Scan for the cell matching the given text and deliver its [x, y] coordinate at center. 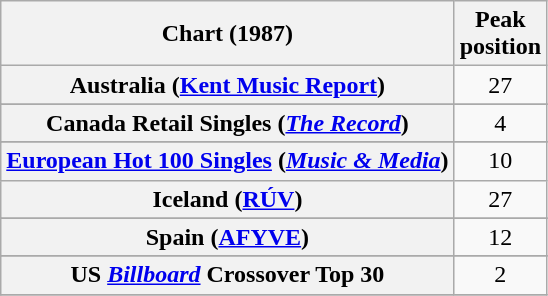
US Billboard Crossover Top 30 [228, 275]
4 [500, 123]
Australia (Kent Music Report) [228, 85]
10 [500, 161]
Peakposition [500, 34]
Iceland (RÚV) [228, 199]
12 [500, 237]
2 [500, 275]
Chart (1987) [228, 34]
Canada Retail Singles (The Record) [228, 123]
Spain (AFYVE) [228, 237]
European Hot 100 Singles (Music & Media) [228, 161]
